From the cell containing the given text, extract its center point as [X, Y] coordinate. 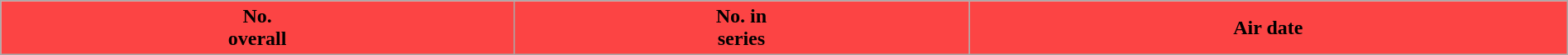
Air date [1269, 28]
No.overall [258, 28]
No. inseries [741, 28]
